Determine the (X, Y) coordinate at the center of the cell enclosing the given text.  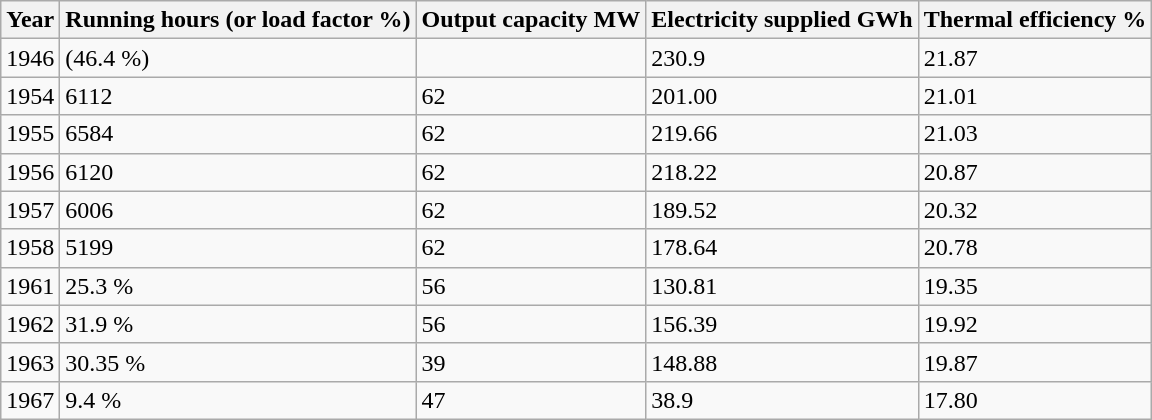
218.22 (782, 172)
6006 (238, 210)
Thermal efficiency % (1035, 20)
20.32 (1035, 210)
6584 (238, 134)
5199 (238, 248)
148.88 (782, 362)
1954 (30, 96)
230.9 (782, 58)
47 (531, 400)
1955 (30, 134)
39 (531, 362)
Running hours (or load factor %) (238, 20)
219.66 (782, 134)
189.52 (782, 210)
30.35 % (238, 362)
19.87 (1035, 362)
156.39 (782, 324)
1963 (30, 362)
1961 (30, 286)
19.92 (1035, 324)
31.9 % (238, 324)
6112 (238, 96)
21.87 (1035, 58)
1958 (30, 248)
(46.4 %) (238, 58)
1946 (30, 58)
Output capacity MW (531, 20)
17.80 (1035, 400)
201.00 (782, 96)
21.01 (1035, 96)
178.64 (782, 248)
20.78 (1035, 248)
20.87 (1035, 172)
38.9 (782, 400)
19.35 (1035, 286)
1962 (30, 324)
25.3 % (238, 286)
1956 (30, 172)
Year (30, 20)
21.03 (1035, 134)
6120 (238, 172)
9.4 % (238, 400)
1957 (30, 210)
130.81 (782, 286)
1967 (30, 400)
Electricity supplied GWh (782, 20)
